Return the (X, Y) coordinate for the center point of the cell that contains the specified text.  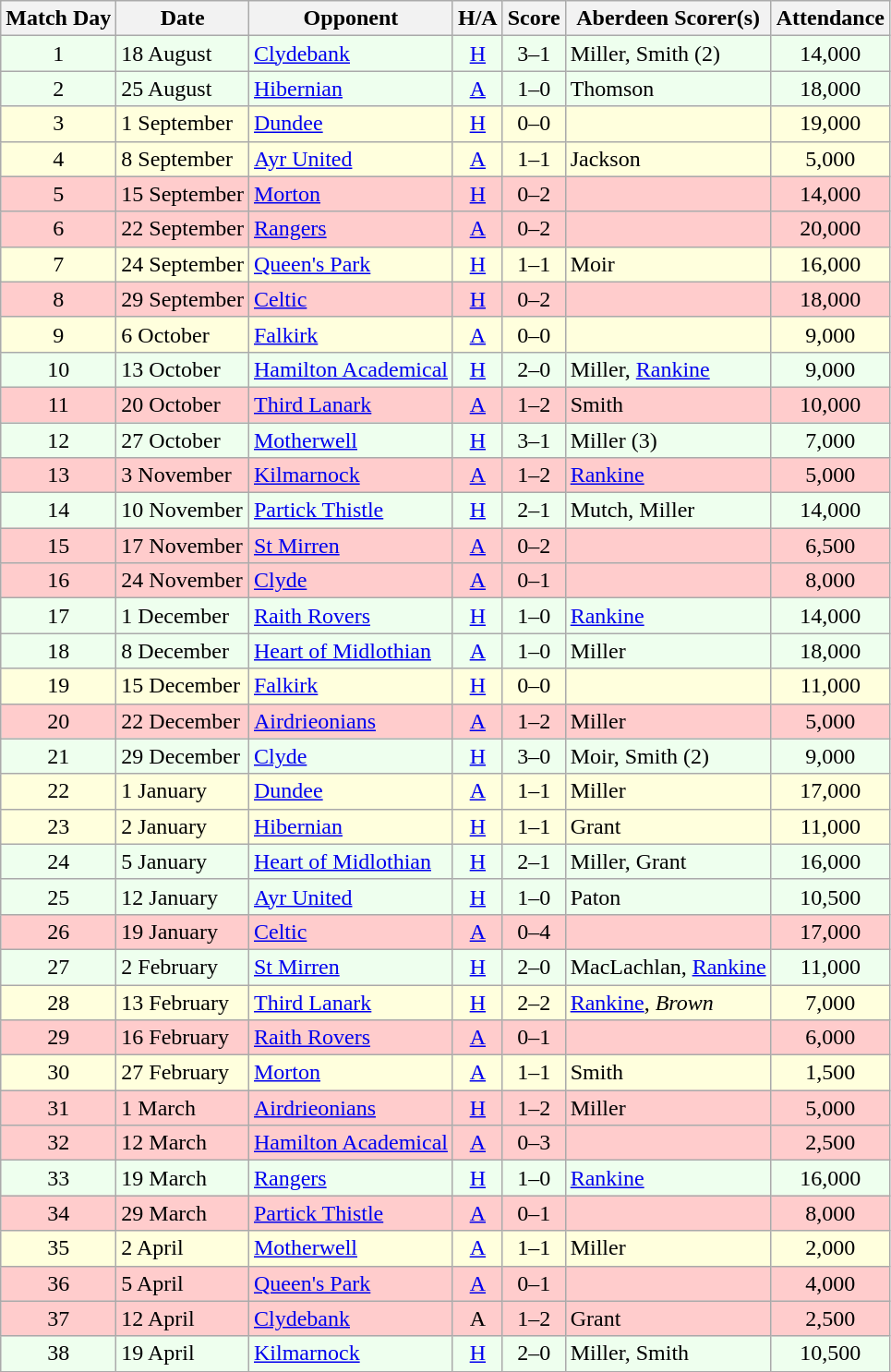
8 (59, 299)
16 (59, 581)
Miller (3) (668, 440)
31 (59, 1108)
8 September (183, 159)
Date (183, 18)
10 November (183, 511)
27 (59, 967)
15 December (183, 686)
15 (59, 546)
13 February (183, 1002)
Miller, Rankine (668, 369)
12 March (183, 1143)
MacLachlan, Rankine (668, 967)
18 (59, 651)
2,000 (830, 1248)
19 January (183, 932)
18 August (183, 54)
13 October (183, 369)
3 November (183, 475)
13 (59, 475)
Moir, Smith (2) (668, 756)
29 September (183, 299)
20 October (183, 404)
16 February (183, 1038)
Mutch, Miller (668, 511)
Paton (668, 897)
36 (59, 1283)
27 February (183, 1073)
10 (59, 369)
17 November (183, 546)
12 January (183, 897)
4 (59, 159)
37 (59, 1318)
Aberdeen Scorer(s) (668, 18)
4,000 (830, 1283)
29 March (183, 1213)
Attendance (830, 18)
8 December (183, 651)
33 (59, 1178)
22 (59, 791)
34 (59, 1213)
1 December (183, 616)
17 (59, 616)
9 (59, 334)
2 January (183, 826)
38 (59, 1354)
21 (59, 756)
Match Day (59, 18)
2 (59, 89)
3 (59, 124)
7 (59, 264)
29 December (183, 756)
5 January (183, 861)
19 (59, 686)
24 September (183, 264)
22 December (183, 721)
6 October (183, 334)
24 November (183, 581)
5 (59, 194)
1 January (183, 791)
1,500 (830, 1073)
25 August (183, 89)
6 (59, 229)
25 (59, 897)
12 (59, 440)
Score (534, 18)
20,000 (830, 229)
19,000 (830, 124)
Miller, Grant (668, 861)
22 September (183, 229)
20 (59, 721)
23 (59, 826)
29 (59, 1038)
Thomson (668, 89)
14 (59, 511)
2 February (183, 967)
10,000 (830, 404)
11 (59, 404)
3–0 (534, 756)
Opponent (351, 18)
Jackson (668, 159)
26 (59, 932)
H/A (477, 18)
0–3 (534, 1143)
27 October (183, 440)
Miller, Smith (668, 1354)
0–4 (534, 932)
15 September (183, 194)
24 (59, 861)
1 (59, 54)
2–2 (534, 1002)
Moir (668, 264)
1 September (183, 124)
Rankine, Brown (668, 1002)
30 (59, 1073)
1 March (183, 1108)
Miller, Smith (2) (668, 54)
6,500 (830, 546)
35 (59, 1248)
5 April (183, 1283)
12 April (183, 1318)
19 April (183, 1354)
19 March (183, 1178)
2 April (183, 1248)
32 (59, 1143)
6,000 (830, 1038)
28 (59, 1002)
